From the cell containing the given text, extract its center point as [x, y] coordinate. 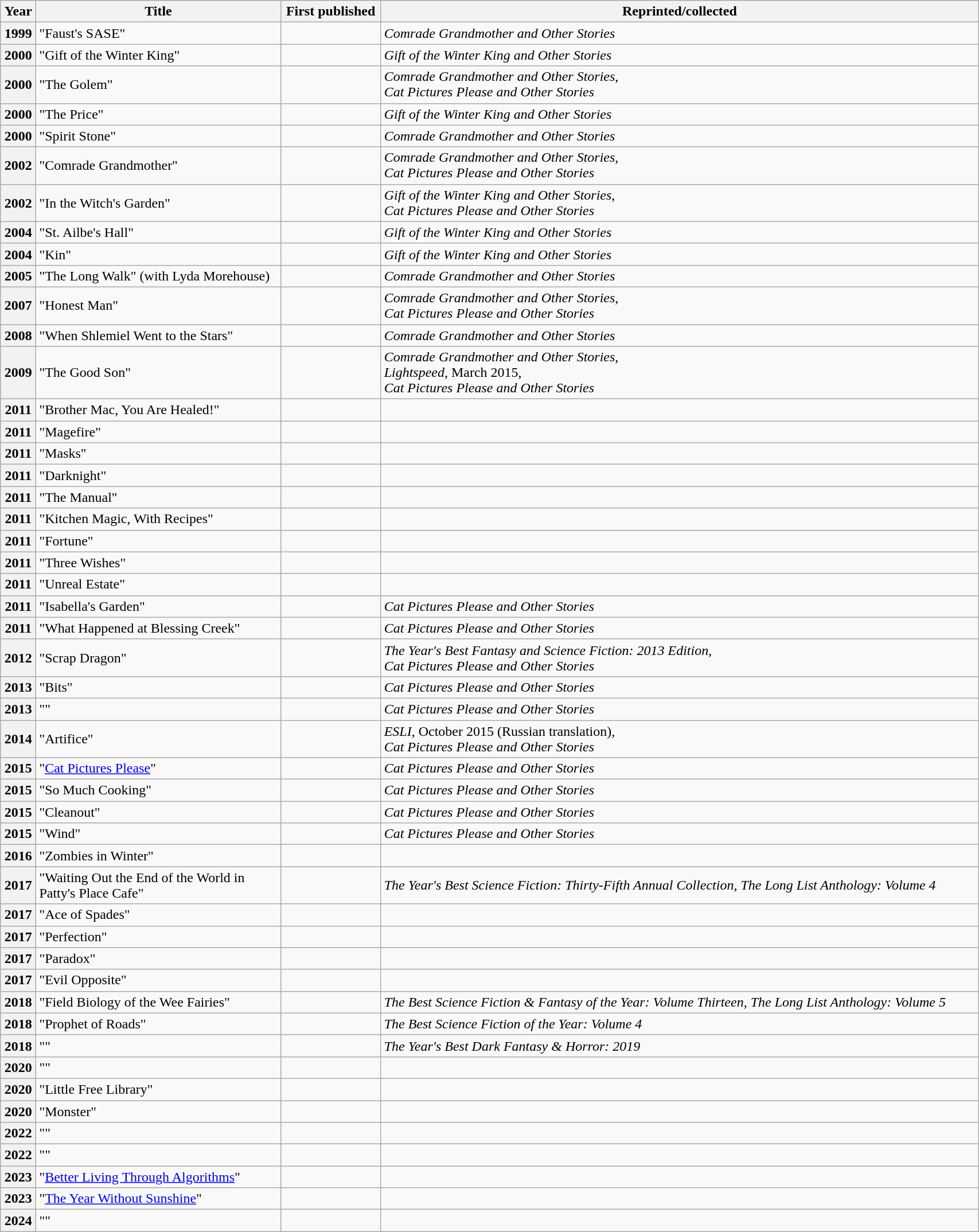
"In the Witch's Garden" [158, 203]
"Kin" [158, 254]
"St. Ailbe's Hall" [158, 232]
"The Golem" [158, 85]
"Spirit Stone" [158, 136]
"Little Free Library" [158, 1089]
"Zombies in Winter" [158, 856]
"Ace of Spades" [158, 915]
Gift of the Winter King and Other Stories,Cat Pictures Please and Other Stories [680, 203]
"Monster" [158, 1111]
The Year's Best Fantasy and Science Fiction: 2013 Edition,Cat Pictures Please and Other Stories [680, 657]
"Cleanout" [158, 812]
Title [158, 11]
"Better Living Through Algorithms" [158, 1177]
"Unreal Estate" [158, 584]
"Perfection" [158, 937]
Comrade Grandmother and Other Stories,Lightspeed, March 2015,Cat Pictures Please and Other Stories [680, 373]
"Masks" [158, 454]
"Isabella's Garden" [158, 606]
The Year's Best Dark Fantasy & Horror: 2019 [680, 1046]
"Gift of the Winter King" [158, 55]
"The Manual" [158, 497]
"Paradox" [158, 958]
The Best Science Fiction of the Year: Volume 4 [680, 1024]
"Darknight" [158, 475]
Reprinted/collected [680, 11]
Year [18, 11]
"Magefire" [158, 432]
"Artifice" [158, 739]
"So Much Cooking" [158, 790]
"Prophet of Roads" [158, 1024]
"The Price" [158, 114]
"Kitchen Magic, With Recipes" [158, 519]
"When Shlemiel Went to the Stars" [158, 336]
"Faust's SASE" [158, 33]
"Scrap Dragon" [158, 657]
"Evil Opposite" [158, 980]
"Bits" [158, 687]
"Three Wishes" [158, 563]
2009 [18, 373]
"Field Biology of the Wee Fairies" [158, 1002]
"Honest Man" [158, 305]
ESLI, October 2015 (Russian translation),Cat Pictures Please and Other Stories [680, 739]
2012 [18, 657]
"The Good Son" [158, 373]
"Waiting Out the End of the World in Patty's Place Cafe" [158, 886]
"Cat Pictures Please" [158, 769]
First published [330, 11]
2007 [18, 305]
"What Happened at Blessing Creek" [158, 628]
1999 [18, 33]
2014 [18, 739]
The Year's Best Science Fiction: Thirty-Fifth Annual Collection, The Long List Anthology: Volume 4 [680, 886]
2016 [18, 856]
2005 [18, 276]
"The Long Walk" (with Lyda Morehouse) [158, 276]
"Fortune" [158, 541]
"Wind" [158, 834]
"Brother Mac, You Are Healed!" [158, 410]
The Best Science Fiction & Fantasy of the Year: Volume Thirteen, The Long List Anthology: Volume 5 [680, 1002]
2008 [18, 336]
"Comrade Grandmother" [158, 165]
2024 [18, 1221]
"The Year Without Sunshine" [158, 1199]
